For the text-containing cell, return its midpoint in [X, Y] coordinate format. 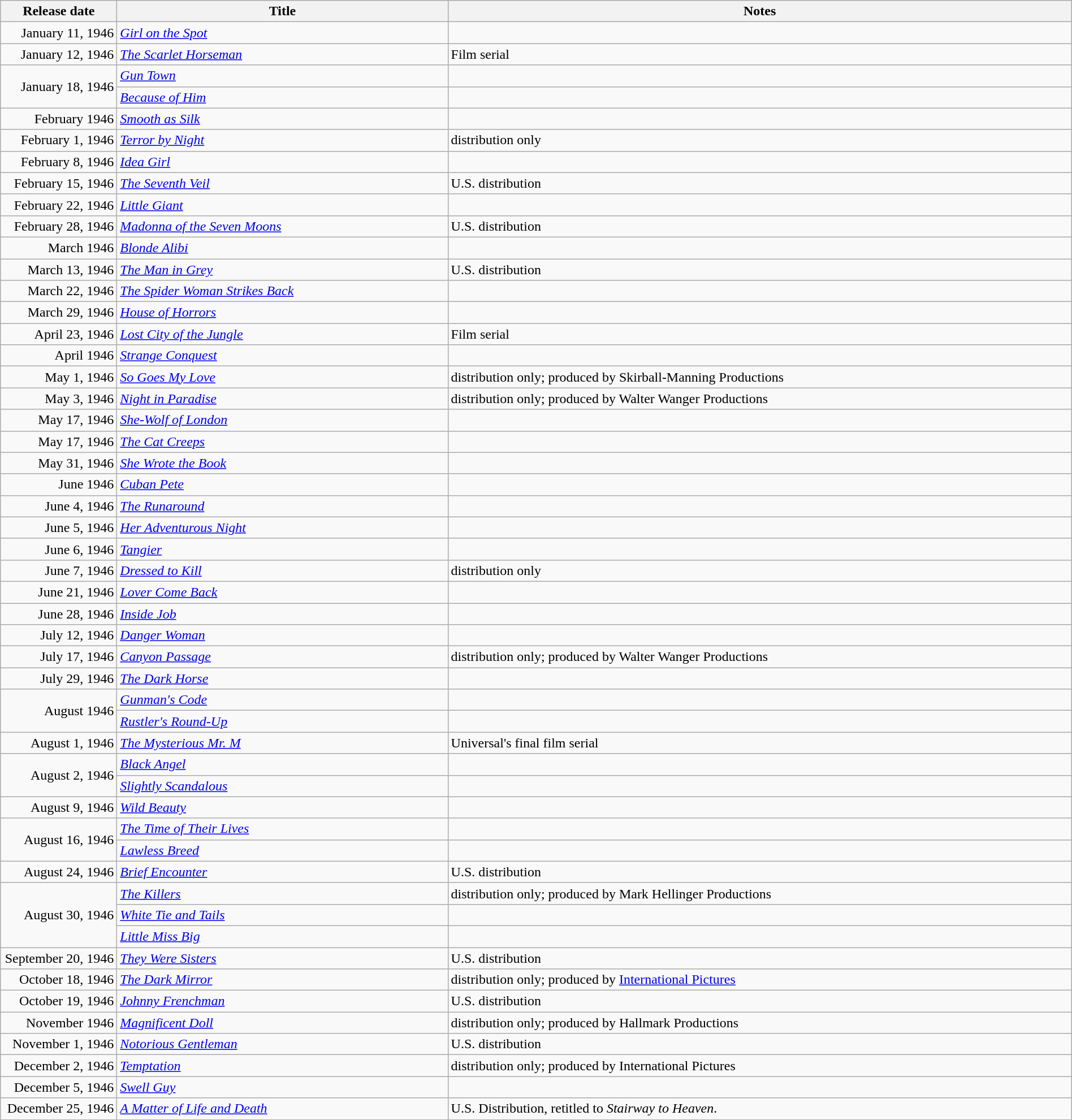
June 5, 1946 [59, 527]
January 12, 1946 [59, 54]
They Were Sisters [283, 958]
August 2, 1946 [59, 775]
The Man in Grey [283, 270]
May 3, 1946 [59, 399]
March 1946 [59, 248]
Swell Guy [283, 1087]
House of Horrors [283, 313]
Terror by Night [283, 140]
The Killers [283, 893]
June 28, 1946 [59, 613]
November 1, 1946 [59, 1044]
May 1, 1946 [59, 377]
So Goes My Love [283, 377]
June 1946 [59, 485]
Brief Encounter [283, 872]
September 20, 1946 [59, 958]
Madonna of the Seven Moons [283, 226]
The Dark Horse [283, 678]
Gunman's Code [283, 700]
Dressed to Kill [283, 570]
August 1, 1946 [59, 743]
The Cat Creeps [283, 442]
Inside Job [283, 613]
Lover Come Back [283, 592]
March 13, 1946 [59, 270]
June 6, 1946 [59, 549]
The Spider Woman Strikes Back [283, 291]
U.S. Distribution, retitled to Stairway to Heaven. [760, 1109]
Slightly Scandalous [283, 786]
Universal's final film serial [760, 743]
February 28, 1946 [59, 226]
April 1946 [59, 356]
Black Angel [283, 764]
December 25, 1946 [59, 1109]
Because of Him [283, 97]
Little Miss Big [283, 936]
Title [283, 11]
White Tie and Tails [283, 915]
May 31, 1946 [59, 463]
distribution only; produced by Hallmark Productions [760, 1023]
Gun Town [283, 76]
August 30, 1946 [59, 915]
Release date [59, 11]
distribution only; produced by Mark Hellinger Productions [760, 893]
August 24, 1946 [59, 872]
Wild Beauty [283, 807]
Notes [760, 11]
March 29, 1946 [59, 313]
Strange Conquest [283, 356]
The Runaround [283, 506]
Lawless Breed [283, 850]
Magnificent Doll [283, 1023]
Notorious Gentleman [283, 1044]
The Mysterious Mr. M [283, 743]
Little Giant [283, 205]
December 2, 1946 [59, 1066]
Temptation [283, 1066]
Cuban Pete [283, 485]
Johnny Frenchman [283, 1001]
February 1, 1946 [59, 140]
The Dark Mirror [283, 980]
August 9, 1946 [59, 807]
August 16, 1946 [59, 840]
July 29, 1946 [59, 678]
February 1946 [59, 119]
Smooth as Silk [283, 119]
Tangier [283, 549]
January 11, 1946 [59, 33]
February 15, 1946 [59, 183]
Her Adventurous Night [283, 527]
February 22, 1946 [59, 205]
distribution only; produced by Skirball-Manning Productions [760, 377]
Blonde Alibi [283, 248]
A Matter of Life and Death [283, 1109]
June 4, 1946 [59, 506]
January 18, 1946 [59, 87]
July 12, 1946 [59, 635]
October 18, 1946 [59, 980]
July 17, 1946 [59, 657]
April 23, 1946 [59, 334]
Girl on the Spot [283, 33]
June 7, 1946 [59, 570]
December 5, 1946 [59, 1087]
Canyon Passage [283, 657]
Danger Woman [283, 635]
She-Wolf of London [283, 420]
November 1946 [59, 1023]
She Wrote the Book [283, 463]
June 21, 1946 [59, 592]
Idea Girl [283, 162]
February 8, 1946 [59, 162]
Rustler's Round-Up [283, 721]
The Seventh Veil [283, 183]
August 1946 [59, 711]
October 19, 1946 [59, 1001]
The Time of Their Lives [283, 829]
March 22, 1946 [59, 291]
Night in Paradise [283, 399]
The Scarlet Horseman [283, 54]
Lost City of the Jungle [283, 334]
